For the text-containing cell, return its midpoint in (X, Y) coordinate format. 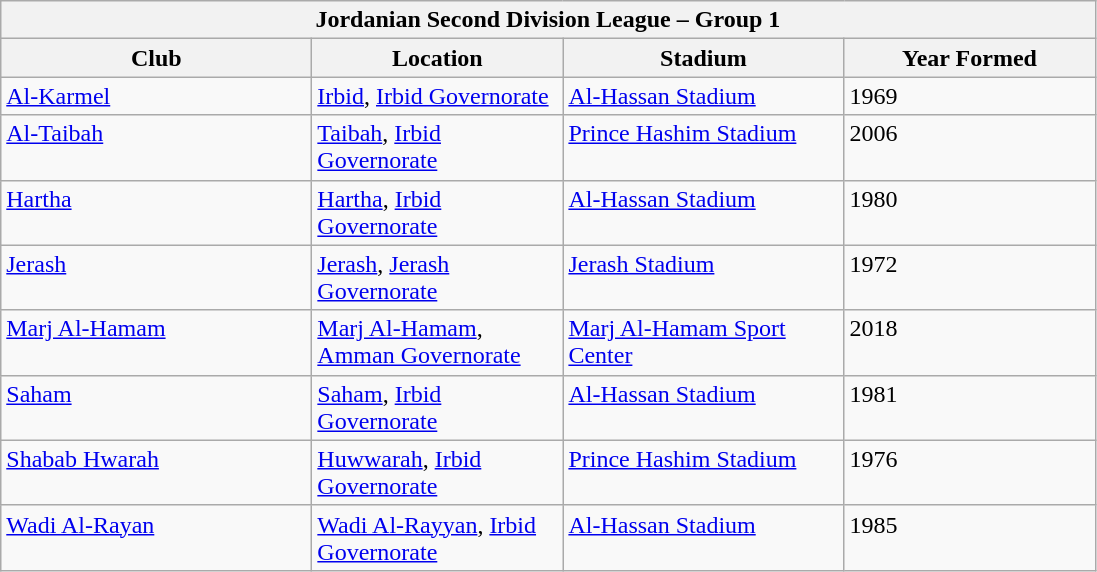
1976 (970, 472)
Location (438, 58)
Huwwarah, Irbid Governorate (438, 472)
Hartha (156, 212)
Wadi Al-Rayan (156, 538)
Taibah, Irbid Governorate (438, 148)
Shabab Hwarah (156, 472)
Wadi Al-Rayyan, Irbid Governorate (438, 538)
Hartha, Irbid Governorate (438, 212)
2006 (970, 148)
Marj Al-Hamam, Amman Governorate (438, 342)
Saham (156, 408)
Jerash (156, 278)
2018 (970, 342)
Year Formed (970, 58)
Jerash, Jerash Governorate (438, 278)
1981 (970, 408)
Jordanian Second Division League – Group 1 (548, 20)
Club (156, 58)
1985 (970, 538)
Saham, Irbid Governorate (438, 408)
1972 (970, 278)
Al-Taibah (156, 148)
Marj Al-Hamam (156, 342)
Jerash Stadium (704, 278)
Marj Al-Hamam Sport Center (704, 342)
Irbid, Irbid Governorate (438, 96)
1980 (970, 212)
1969 (970, 96)
Al-Karmel (156, 96)
Stadium (704, 58)
